Find where the given text appears and provide that cell's center as [x, y] coordinate. 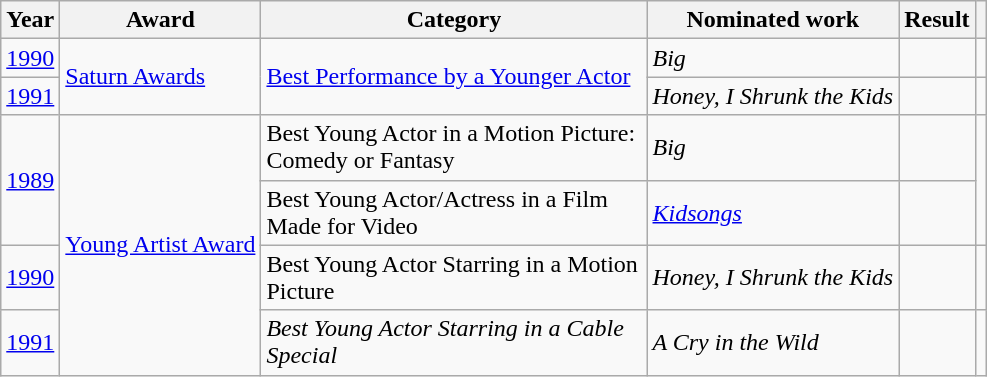
Best Young Actor/Actress in a Film Made for Video [454, 212]
Kidsongs [773, 212]
1989 [30, 180]
Nominated work [773, 20]
Best Young Actor Starring in a Cable Special [454, 342]
Saturn Awards [160, 77]
Best Young Actor in a Motion Picture: Comedy or Fantasy [454, 148]
Result [937, 20]
A Cry in the Wild [773, 342]
Best Young Actor Starring in a Motion Picture [454, 278]
Category [454, 20]
Year [30, 20]
Award [160, 20]
Best Performance by a Younger Actor [454, 77]
Young Artist Award [160, 245]
